Return the (X, Y) coordinate for the center point of the cell that contains the specified text.  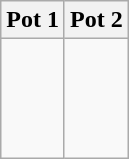
Pot 1 (33, 20)
Pot 2 (96, 20)
